Provide the [X, Y] coordinate of the cell's center where the given text is located.  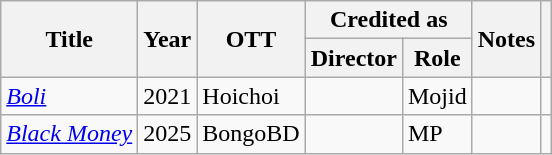
Year [168, 39]
Black Money [70, 134]
2025 [168, 134]
OTT [251, 39]
Director [354, 58]
Hoichoi [251, 96]
Role [437, 58]
Mojid [437, 96]
BongoBD [251, 134]
2021 [168, 96]
Title [70, 39]
MP [437, 134]
Boli [70, 96]
Notes [506, 39]
Credited as [388, 20]
